Search for the cell housing the specified text and yield its (X, Y) center coordinate. 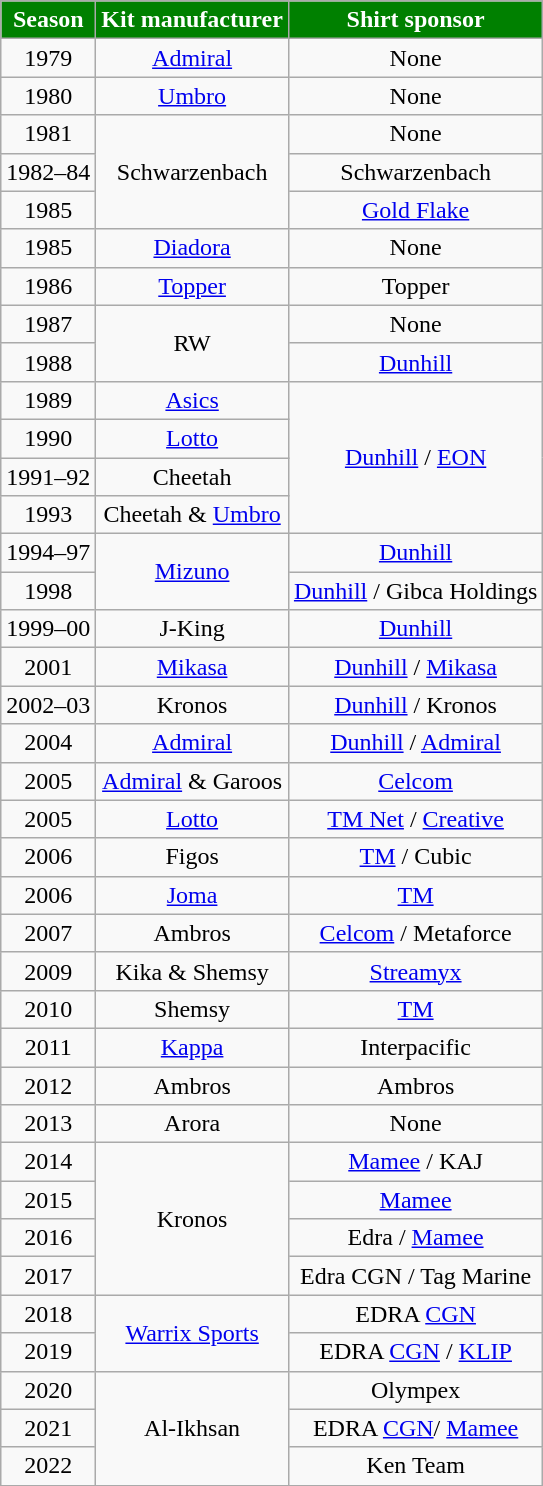
1987 (48, 324)
Mamee / KAJ (415, 1162)
2012 (48, 1085)
Umbro (192, 96)
Season (48, 20)
EDRA CGN/ Mamee (415, 1428)
Mizuno (192, 572)
Dunhill / Mikasa (415, 667)
1994–97 (48, 553)
1982–84 (48, 172)
EDRA CGN / KLIP (415, 1352)
1981 (48, 134)
Joma (192, 895)
1991–92 (48, 477)
Dunhill / Kronos (415, 705)
1993 (48, 515)
1989 (48, 400)
Kit manufacturer (192, 20)
Cheetah & Umbro (192, 515)
Mikasa (192, 667)
Dunhill / Gibca Holdings (415, 591)
Kika & Shemsy (192, 971)
Edra CGN / Tag Marine (415, 1276)
Shirt sponsor (415, 20)
2015 (48, 1200)
2018 (48, 1314)
Asics (192, 400)
Figos (192, 857)
1990 (48, 438)
Al-Ikhsan (192, 1428)
2020 (48, 1390)
Mamee (415, 1200)
2016 (48, 1238)
RW (192, 343)
2004 (48, 743)
2007 (48, 933)
Olympex (415, 1390)
1998 (48, 591)
Shemsy (192, 1009)
2009 (48, 971)
2001 (48, 667)
1979 (48, 58)
1999–00 (48, 629)
2014 (48, 1162)
1986 (48, 286)
Admiral & Garoos (192, 781)
Celcom / Metaforce (415, 933)
EDRA CGN (415, 1314)
Celcom (415, 781)
TM / Cubic (415, 857)
Edra / Mamee (415, 1238)
TM Net / Creative (415, 819)
Dunhill / EON (415, 457)
Cheetah (192, 477)
2002–03 (48, 705)
2010 (48, 1009)
Warrix Sports (192, 1333)
Kappa (192, 1047)
Interpacific (415, 1047)
2011 (48, 1047)
Arora (192, 1124)
Ken Team (415, 1466)
1988 (48, 362)
1980 (48, 96)
Gold Flake (415, 210)
Dunhill / Admiral (415, 743)
J-King (192, 629)
2021 (48, 1428)
2017 (48, 1276)
Streamyx (415, 971)
2022 (48, 1466)
Diadora (192, 248)
2019 (48, 1352)
2013 (48, 1124)
